Detect which cell encompasses the target text, then output its [x, y] center coordinate. 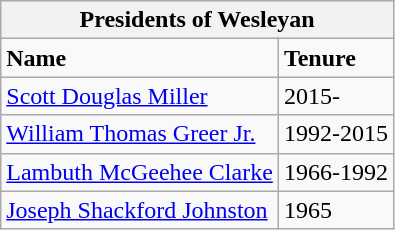
Tenure [336, 58]
William Thomas Greer Jr. [140, 134]
Scott Douglas Miller [140, 96]
1992-2015 [336, 134]
Lambuth McGeehee Clarke [140, 172]
Joseph Shackford Johnston [140, 210]
2015- [336, 96]
Name [140, 58]
Presidents of Wesleyan [198, 20]
1965 [336, 210]
1966-1992 [336, 172]
